Provide the (X, Y) coordinate of the cell's center where the given text is located.  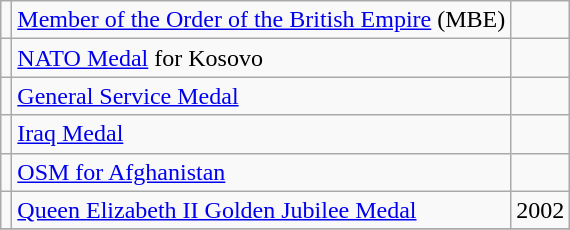
Member of the Order of the British Empire (MBE) (262, 20)
Queen Elizabeth II Golden Jubilee Medal (262, 210)
Iraq Medal (262, 134)
2002 (540, 210)
General Service Medal (262, 96)
NATO Medal for Kosovo (262, 58)
OSM for Afghanistan (262, 172)
